Detect which cell encompasses the target text, then output its (X, Y) center coordinate. 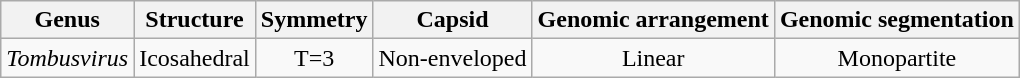
Genomic segmentation (896, 20)
Monopartite (896, 58)
Structure (195, 20)
Non-enveloped (452, 58)
Genomic arrangement (653, 20)
Tombusvirus (68, 58)
T=3 (314, 58)
Icosahedral (195, 58)
Genus (68, 20)
Capsid (452, 20)
Linear (653, 58)
Symmetry (314, 20)
